Search for the cell housing the specified text and yield its [X, Y] center coordinate. 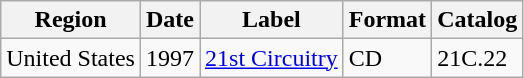
CD [387, 58]
21C.22 [478, 58]
21st Circuitry [272, 58]
1997 [170, 58]
Catalog [478, 20]
Region [71, 20]
Format [387, 20]
Date [170, 20]
United States [71, 58]
Label [272, 20]
